Capture the cell that displays the provided text and extract its (x, y) central coordinate. 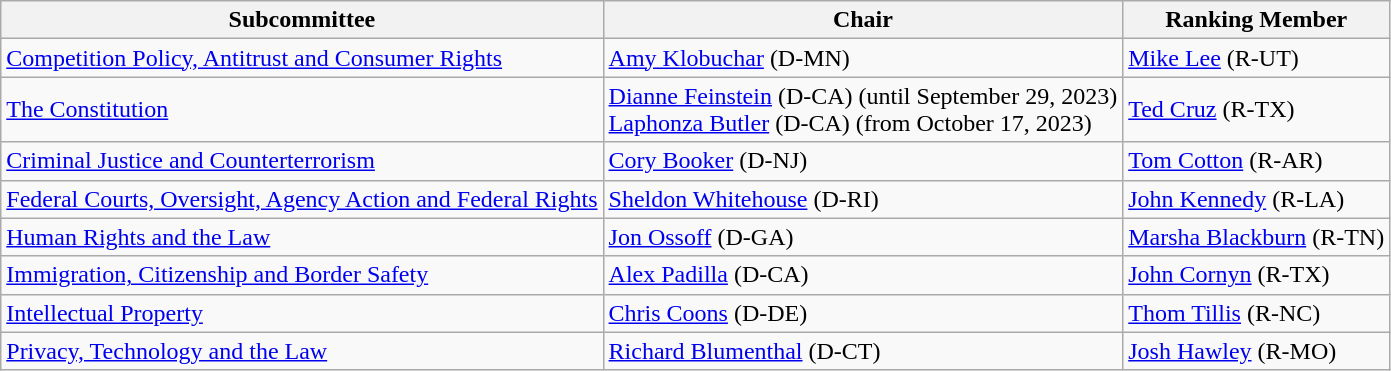
John Kennedy (R-LA) (1256, 199)
Sheldon Whitehouse (D-RI) (863, 199)
Chris Coons (D-DE) (863, 313)
Alex Padilla (D-CA) (863, 275)
Immigration, Citizenship and Border Safety (302, 275)
Federal Courts, Oversight, Agency Action and Federal Rights (302, 199)
Dianne Feinstein (D-CA) (until September 29, 2023)Laphonza Butler (D-CA) (from October 17, 2023) (863, 110)
Intellectual Property (302, 313)
The Constitution (302, 110)
John Cornyn (R-TX) (1256, 275)
Mike Lee (R-UT) (1256, 58)
Chair (863, 20)
Criminal Justice and Counterterrorism (302, 161)
Privacy, Technology and the Law (302, 351)
Subcommittee (302, 20)
Richard Blumenthal (D-CT) (863, 351)
Ranking Member (1256, 20)
Ted Cruz (R-TX) (1256, 110)
Josh Hawley (R-MO) (1256, 351)
Cory Booker (D-NJ) (863, 161)
Marsha Blackburn (R-TN) (1256, 237)
Jon Ossoff (D-GA) (863, 237)
Amy Klobuchar (D-MN) (863, 58)
Competition Policy, Antitrust and Consumer Rights (302, 58)
Human Rights and the Law (302, 237)
Tom Cotton (R-AR) (1256, 161)
Thom Tillis (R-NC) (1256, 313)
